Scan for the cell matching the given text and deliver its (X, Y) coordinate at center. 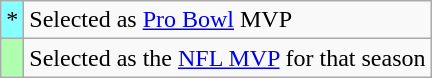
Selected as the NFL MVP for that season (228, 58)
* (12, 20)
Selected as Pro Bowl MVP (228, 20)
